Extract the (X, Y) coordinate from the center of the cell holding the provided text.  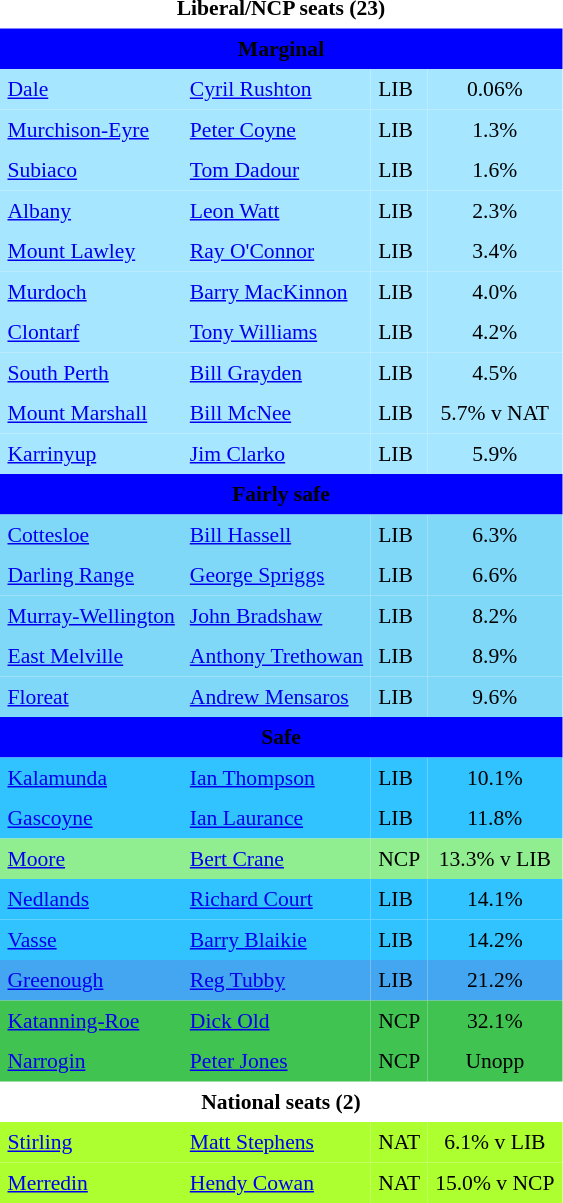
Bill Grayden (276, 372)
14.2% (495, 939)
Mount Lawley (91, 251)
Stirling (91, 1142)
Moore (91, 858)
Andrew Mensaros (276, 696)
Gascoyne (91, 818)
10.1% (495, 777)
21.2% (495, 980)
Nedlands (91, 899)
Anthony Trethowan (276, 656)
John Bradshaw (276, 615)
8.2% (495, 615)
14.1% (495, 899)
Ian Laurance (276, 818)
Peter Jones (276, 1061)
Fairly safe (281, 494)
Matt Stephens (276, 1142)
Merredin (91, 1182)
6.1% v LIB (495, 1142)
1.6% (495, 170)
9.6% (495, 696)
Darling Range (91, 575)
Safe (281, 737)
6.6% (495, 575)
Clontarf (91, 332)
13.3% v LIB (495, 858)
2.3% (495, 210)
4.5% (495, 372)
Jim Clarko (276, 453)
Barry MacKinnon (276, 291)
Kalamunda (91, 777)
Tony Williams (276, 332)
32.1% (495, 1020)
Bill Hassell (276, 534)
Reg Tubby (276, 980)
Greenough (91, 980)
George Spriggs (276, 575)
4.0% (495, 291)
5.7% v NAT (495, 413)
Murchison-Eyre (91, 129)
Ray O'Connor (276, 251)
Vasse (91, 939)
Cyril Rushton (276, 89)
Marginal (281, 48)
National seats (2) (281, 1101)
Bill McNee (276, 413)
5.9% (495, 453)
4.2% (495, 332)
Karrinyup (91, 453)
Katanning-Roe (91, 1020)
Mount Marshall (91, 413)
Albany (91, 210)
Narrogin (91, 1061)
3.4% (495, 251)
Hendy Cowan (276, 1182)
Subiaco (91, 170)
Barry Blaikie (276, 939)
11.8% (495, 818)
Murray-Wellington (91, 615)
6.3% (495, 534)
Peter Coyne (276, 129)
Cottesloe (91, 534)
East Melville (91, 656)
Bert Crane (276, 858)
Unopp (495, 1061)
Dale (91, 89)
Ian Thompson (276, 777)
Tom Dadour (276, 170)
8.9% (495, 656)
Richard Court (276, 899)
1.3% (495, 129)
15.0% v NCP (495, 1182)
Leon Watt (276, 210)
0.06% (495, 89)
Murdoch (91, 291)
Floreat (91, 696)
South Perth (91, 372)
Dick Old (276, 1020)
